Scan for the cell matching the given text and deliver its [X, Y] coordinate at center. 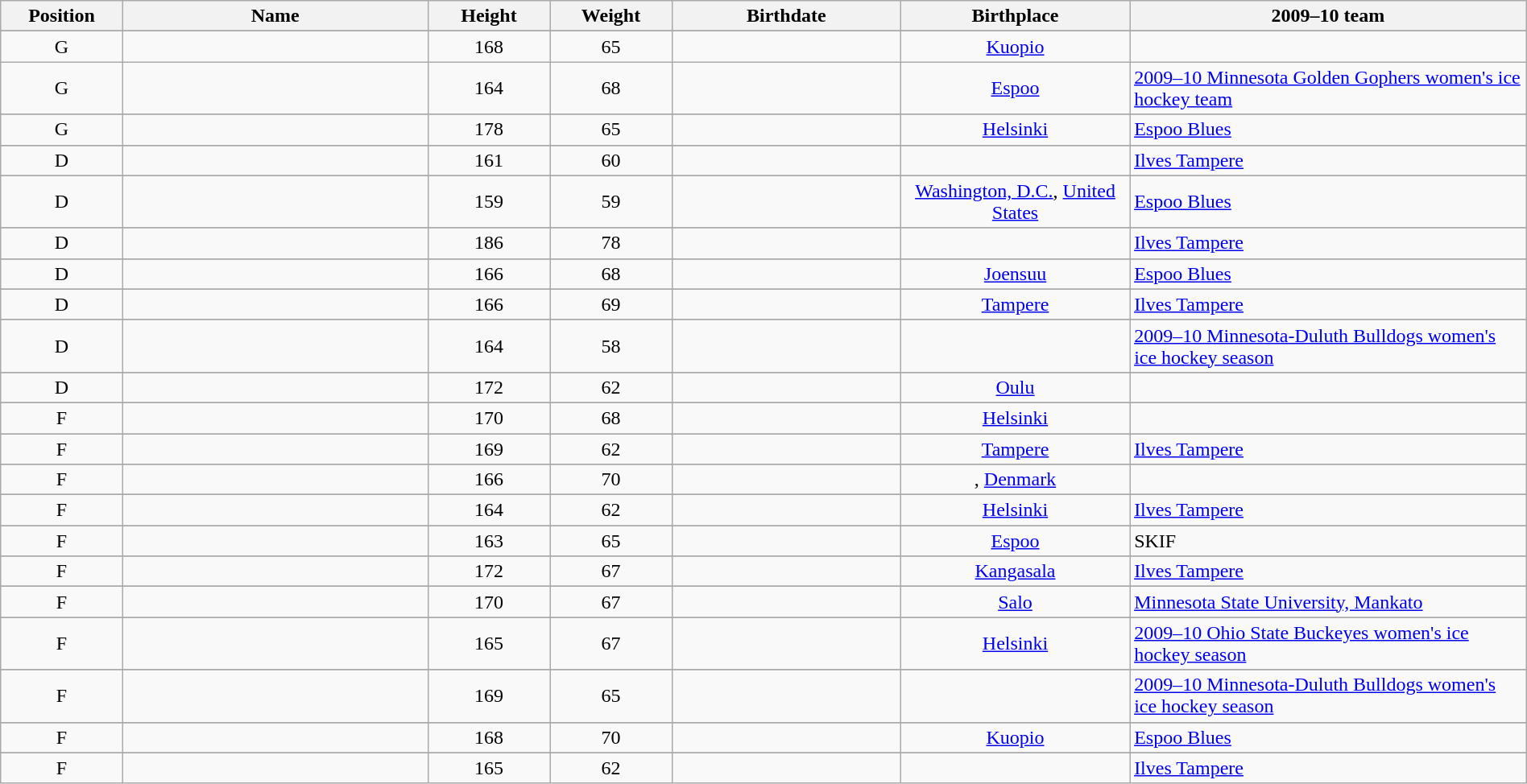
186 [489, 243]
Position [62, 16]
Name [275, 16]
Washington, D.C., United States [1015, 201]
163 [489, 541]
159 [489, 201]
Height [489, 16]
59 [611, 201]
78 [611, 243]
Joensuu [1015, 274]
SKIF [1329, 541]
Kangasala [1015, 571]
Birthdate [786, 16]
Oulu [1015, 387]
Minnesota State University, Mankato [1329, 602]
, Denmark [1015, 480]
69 [611, 304]
161 [489, 160]
2009–10 team [1329, 16]
2009–10 Ohio State Buckeyes women's ice hockey season [1329, 644]
178 [489, 130]
Weight [611, 16]
2009–10 Minnesota Golden Gophers women's ice hockey team [1329, 89]
Salo [1015, 602]
60 [611, 160]
Birthplace [1015, 16]
58 [611, 346]
